From the cell containing the given text, extract its center point as [x, y] coordinate. 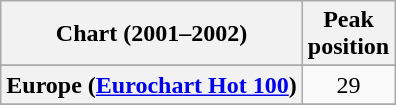
Europe (Eurochart Hot 100) [152, 85]
Chart (2001–2002) [152, 34]
Peakposition [348, 34]
29 [348, 85]
